Determine the (X, Y) coordinate at the center of the cell enclosing the given text.  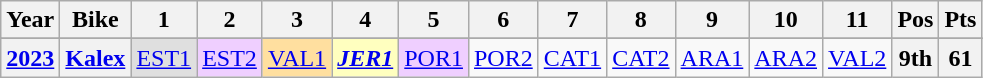
1 (164, 20)
9th (916, 58)
ARA2 (786, 58)
11 (858, 20)
ARA1 (712, 58)
9 (712, 20)
2023 (30, 58)
4 (366, 20)
CAT1 (572, 58)
61 (960, 58)
6 (503, 20)
EST2 (230, 58)
Pos (916, 20)
7 (572, 20)
VAL1 (296, 58)
CAT2 (641, 58)
Pts (960, 20)
VAL2 (858, 58)
POR1 (434, 58)
EST1 (164, 58)
10 (786, 20)
8 (641, 20)
3 (296, 20)
2 (230, 20)
Bike (96, 20)
Kalex (96, 58)
Year (30, 20)
JER1 (366, 58)
5 (434, 20)
POR2 (503, 58)
